Capture the cell that displays the provided text and extract its [x, y] central coordinate. 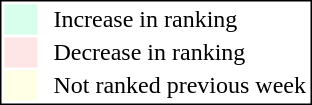
Decrease in ranking [180, 53]
Not ranked previous week [180, 85]
Increase in ranking [180, 19]
